Output the [x, y] coordinate of the center of the cell containing the given text.  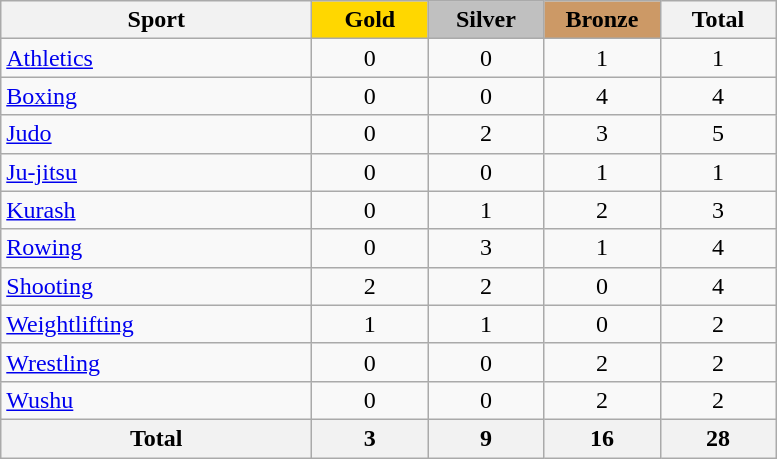
9 [486, 438]
Gold [370, 20]
Wushu [156, 400]
28 [718, 438]
5 [718, 134]
Ju-jitsu [156, 172]
Silver [486, 20]
Sport [156, 20]
Kurash [156, 210]
Boxing [156, 96]
Judo [156, 134]
Shooting [156, 286]
Athletics [156, 58]
16 [602, 438]
Wrestling [156, 362]
Bronze [602, 20]
Weightlifting [156, 324]
Rowing [156, 248]
